Output the [x, y] coordinate of the center of the cell containing the given text.  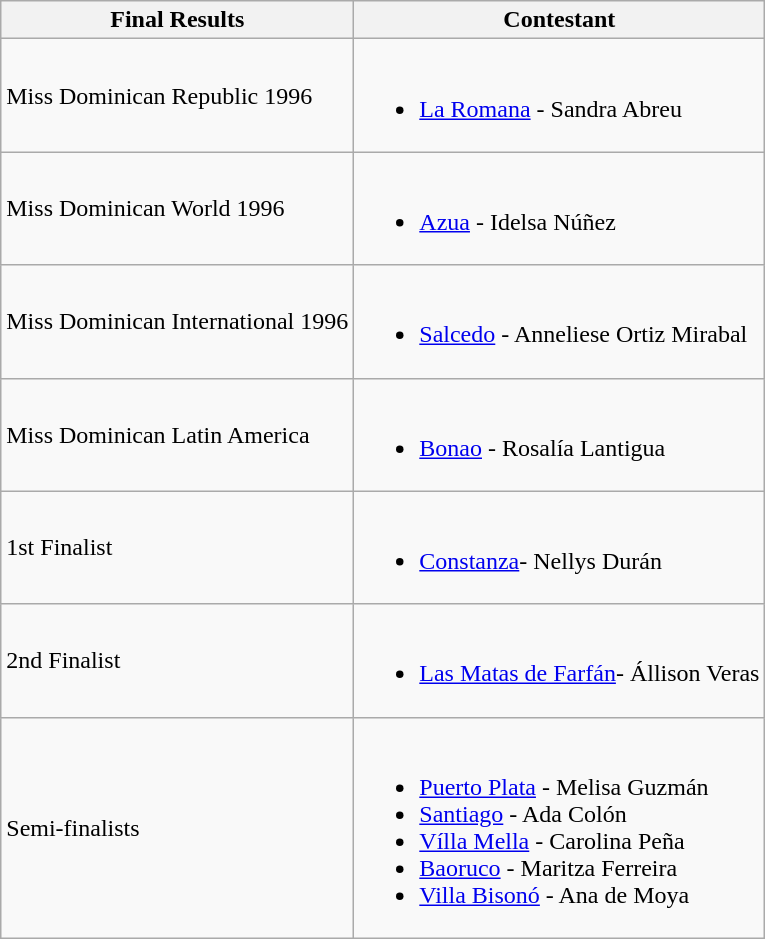
1st Finalist [178, 548]
Semi-finalists [178, 828]
La Romana - Sandra Abreu [560, 96]
Salcedo - Anneliese Ortiz Mirabal [560, 322]
Puerto Plata - Melisa GuzmánSantiago - Ada ColónVílla Mella - Carolina PeñaBaoruco - Maritza FerreiraVilla Bisonó - Ana de Moya [560, 828]
Contestant [560, 20]
Bonao - Rosalía Lantigua [560, 434]
Miss Dominican World 1996 [178, 208]
Miss Dominican Republic 1996 [178, 96]
2nd Finalist [178, 660]
Las Matas de Farfán- Állison Veras [560, 660]
Miss Dominican International 1996 [178, 322]
Miss Dominican Latin America [178, 434]
Azua - Idelsa Núñez [560, 208]
Constanza- Nellys Durán [560, 548]
Final Results [178, 20]
